Find where the given text appears and provide that cell's center as [x, y] coordinate. 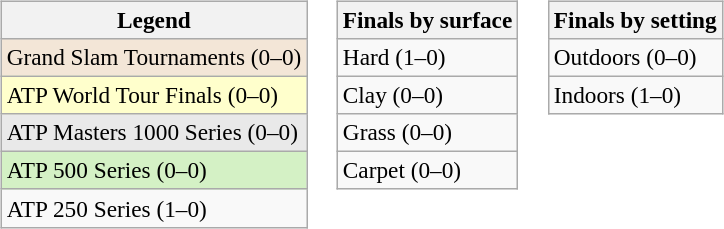
ATP 500 Series (0–0) [154, 171]
ATP Masters 1000 Series (0–0) [154, 133]
Legend [154, 20]
Indoors (1–0) [635, 95]
ATP World Tour Finals (0–0) [154, 95]
ATP 250 Series (1–0) [154, 208]
Finals by setting [635, 20]
Grand Slam Tournaments (0–0) [154, 57]
Clay (0–0) [427, 95]
Finals by surface [427, 20]
Outdoors (0–0) [635, 57]
Hard (1–0) [427, 57]
Carpet (0–0) [427, 171]
Grass (0–0) [427, 133]
